Identify which cell holds the provided text, then report its (x, y) central coordinate. 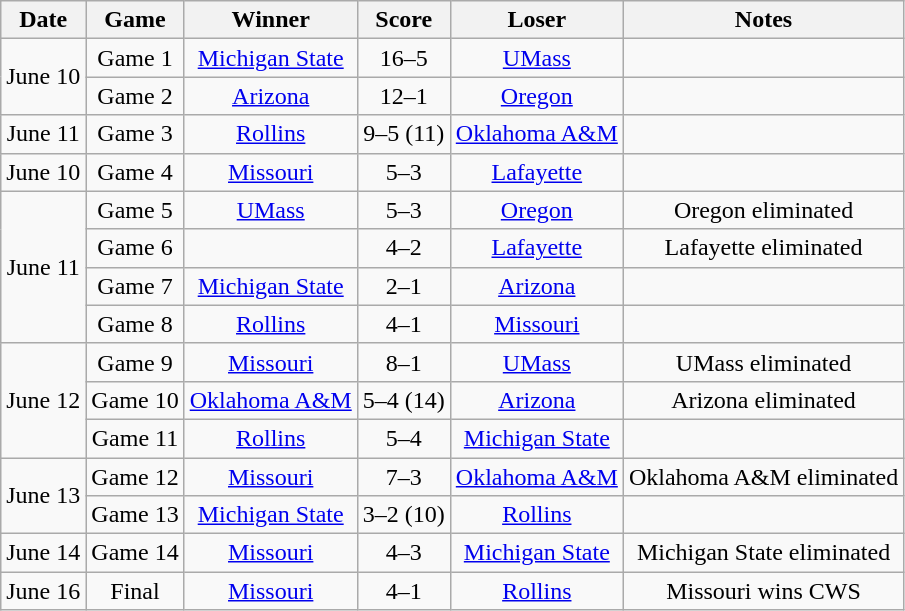
Game 10 (135, 400)
Score (404, 20)
8–1 (404, 362)
2–1 (404, 286)
Game 5 (135, 210)
Game 4 (135, 172)
Missouri wins CWS (763, 591)
12–1 (404, 96)
Oklahoma A&M eliminated (763, 477)
Game 2 (135, 96)
7–3 (404, 477)
June 12 (44, 400)
Michigan State eliminated (763, 553)
Game (135, 20)
Game 9 (135, 362)
Game 8 (135, 324)
Game 12 (135, 477)
June 14 (44, 553)
Game 6 (135, 248)
4–3 (404, 553)
Lafayette eliminated (763, 248)
June 16 (44, 591)
5–4 (14) (404, 400)
Notes (763, 20)
Game 11 (135, 438)
Loser (536, 20)
Game 3 (135, 134)
UMass eliminated (763, 362)
Game 1 (135, 58)
Game 13 (135, 515)
Arizona eliminated (763, 400)
9–5 (11) (404, 134)
5–4 (404, 438)
Oregon eliminated (763, 210)
June 13 (44, 496)
Final (135, 591)
Date (44, 20)
Winner (270, 20)
16–5 (404, 58)
Game 14 (135, 553)
4–2 (404, 248)
3–2 (10) (404, 515)
Game 7 (135, 286)
